Identify which cell holds the provided text, then report its [X, Y] central coordinate. 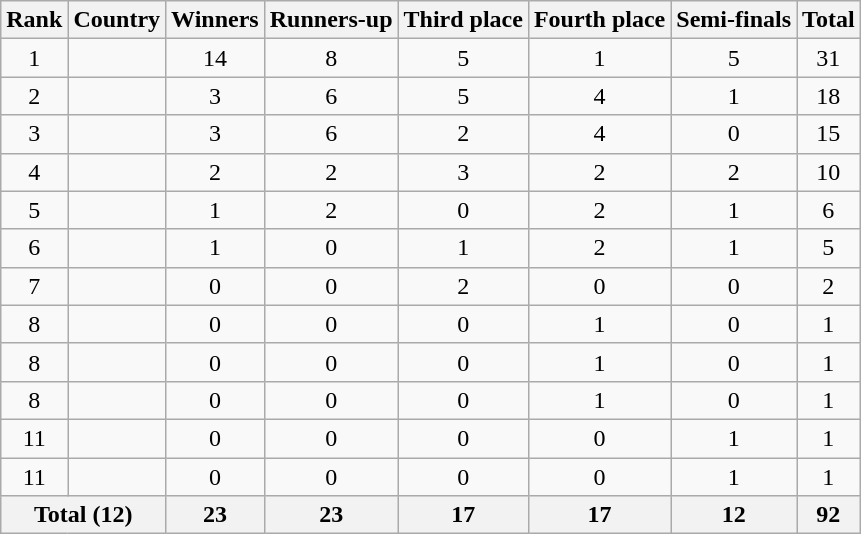
31 [829, 58]
Rank [34, 20]
18 [829, 96]
Country [117, 20]
12 [734, 515]
92 [829, 515]
Runners-up [331, 20]
Total [829, 20]
14 [216, 58]
10 [829, 172]
15 [829, 134]
Fourth place [599, 20]
7 [34, 286]
Third place [463, 20]
Winners [216, 20]
Total (12) [84, 515]
Semi-finals [734, 20]
